Determine the (x, y) coordinate at the center of the cell enclosing the given text.  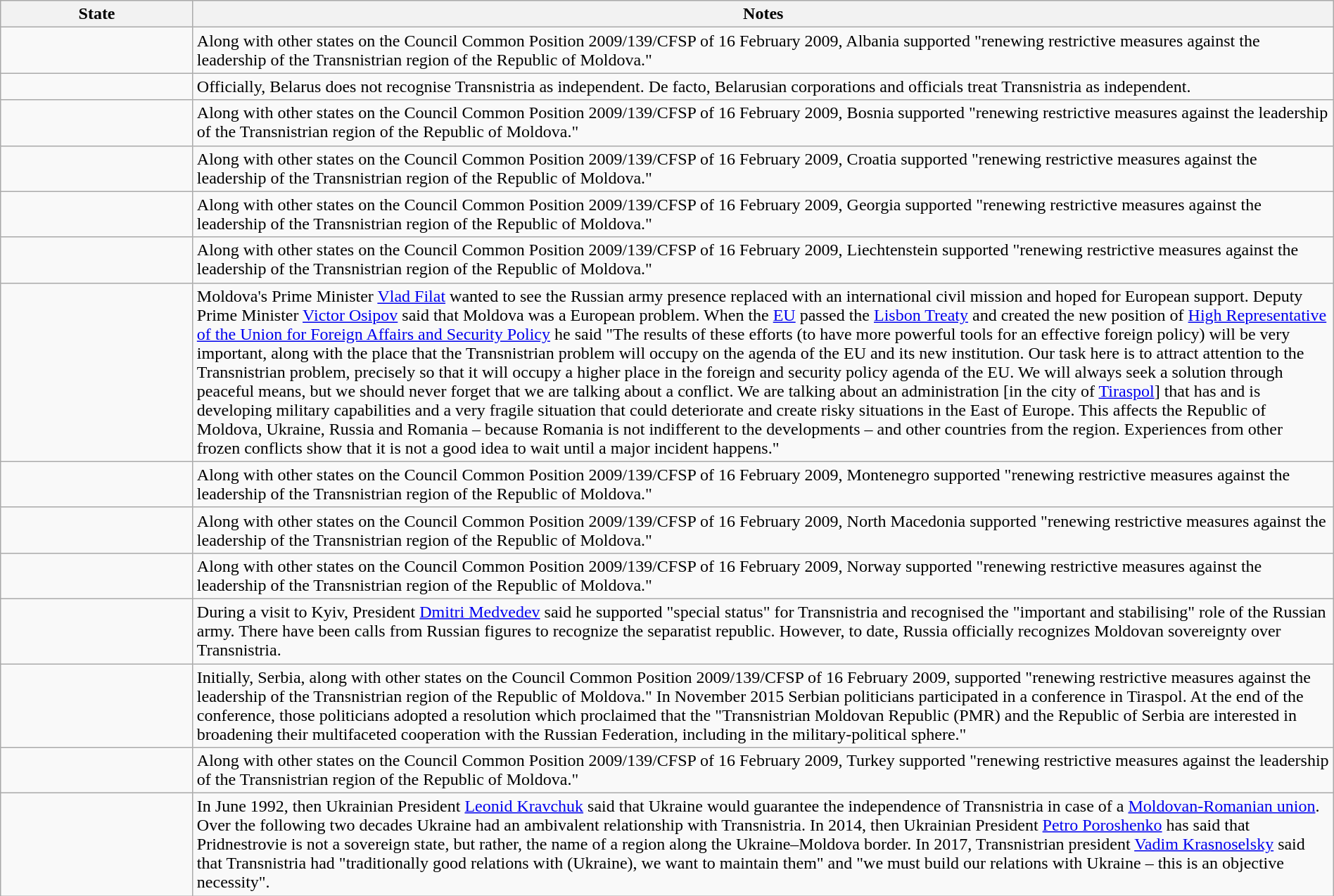
State (97, 14)
Notes (763, 14)
